From the cell containing the given text, extract its center point as [x, y] coordinate. 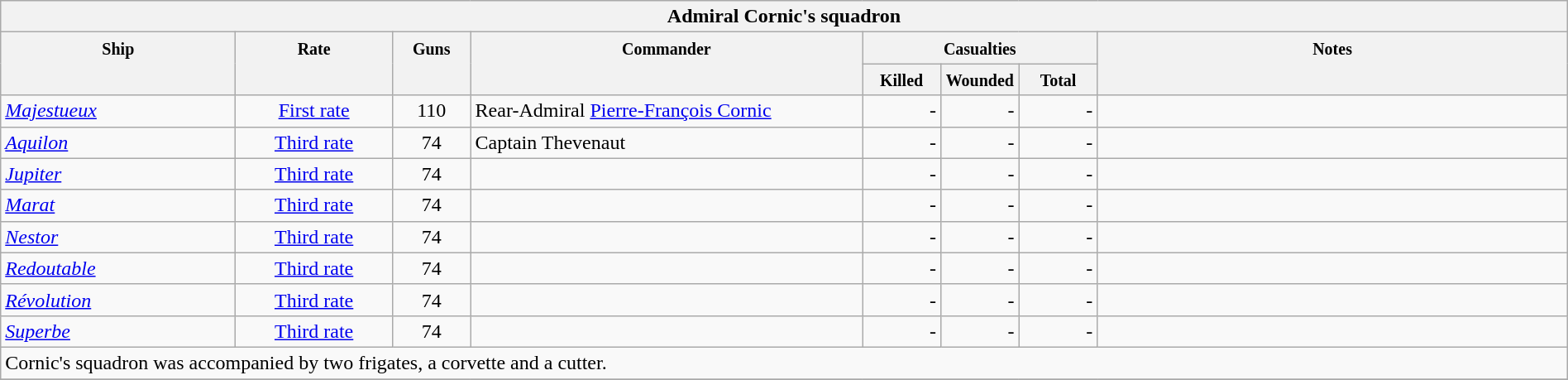
Cornic's squadron was accompanied by two frigates, a corvette and a cutter. [784, 363]
Commander [667, 64]
Nestor [118, 237]
Notes [1332, 64]
Redoutable [118, 268]
Casualties [980, 48]
Captain Thevenaut [667, 142]
Killed [901, 79]
Superbe [118, 331]
Ship [118, 64]
110 [432, 111]
Rate [314, 64]
Aquilon [118, 142]
Marat [118, 205]
First rate [314, 111]
Révolution [118, 300]
Total [1059, 79]
Wounded [979, 79]
Guns [432, 64]
Admiral Cornic's squadron [784, 17]
Majestueux [118, 111]
Jupiter [118, 174]
Rear-Admiral Pierre-François Cornic [667, 111]
